Capture the cell that displays the provided text and extract its [X, Y] central coordinate. 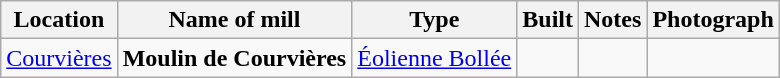
Location [59, 20]
Photograph [713, 20]
Éolienne Bollée [434, 58]
Name of mill [234, 20]
Notes [613, 20]
Built [548, 20]
Courvières [59, 58]
Type [434, 20]
Moulin de Courvières [234, 58]
